Search for the cell housing the specified text and yield its [x, y] center coordinate. 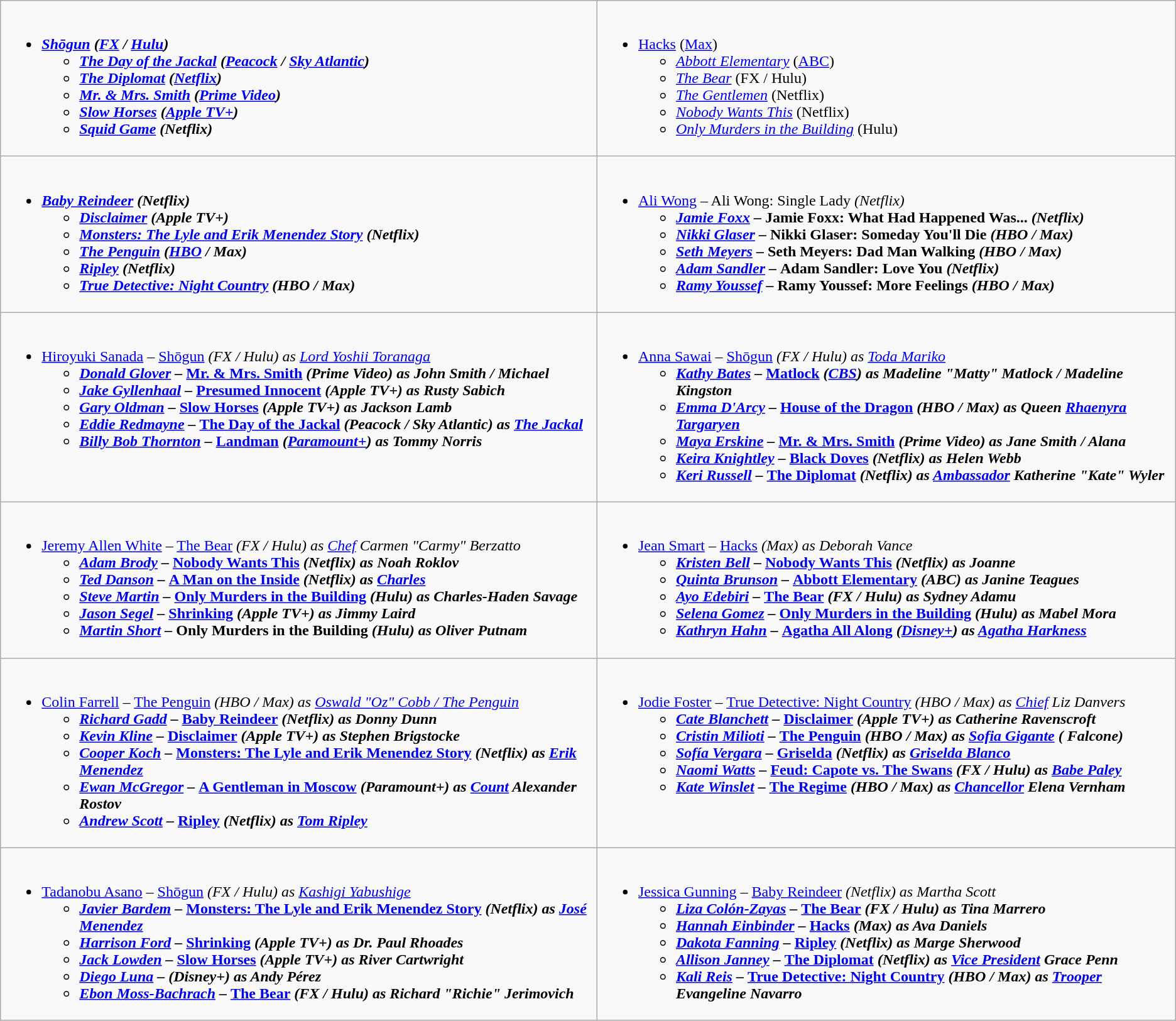
Hacks (Max)Abbott Elementary (ABC)The Bear (FX / Hulu)The Gentlemen (Netflix)Nobody Wants This (Netflix)Only Murders in the Building (Hulu) [886, 79]
